Output the (x, y) coordinate of the center of the cell containing the given text.  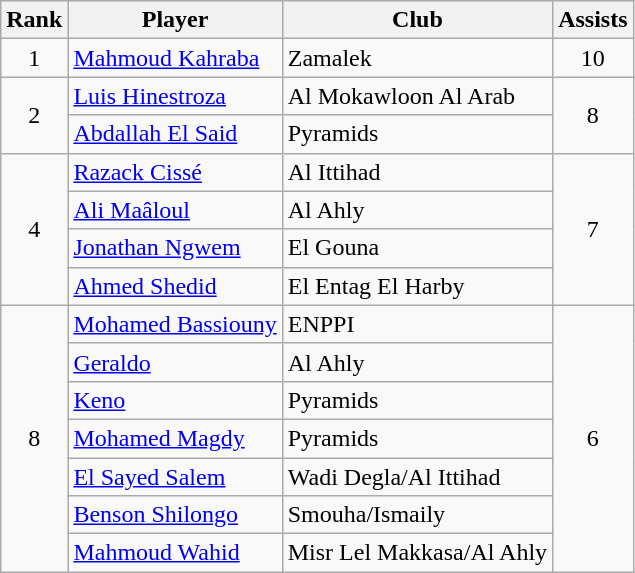
Jonathan Ngwem (175, 248)
10 (593, 58)
Rank (34, 20)
ENPPI (417, 324)
Keno (175, 400)
Razack Cissé (175, 172)
Benson Shilongo (175, 515)
Mahmoud Kahraba (175, 58)
El Sayed Salem (175, 477)
El Entag El Harby (417, 286)
Assists (593, 20)
Club (417, 20)
1 (34, 58)
Luis Hinestroza (175, 96)
4 (34, 229)
Zamalek (417, 58)
Mohamed Magdy (175, 438)
7 (593, 229)
6 (593, 438)
2 (34, 115)
Mahmoud Wahid (175, 553)
Wadi Degla/Al Ittihad (417, 477)
Al Ittihad (417, 172)
Misr Lel Makkasa/Al Ahly (417, 553)
Smouha/Ismaily (417, 515)
Al Mokawloon Al Arab (417, 96)
Mohamed Bassiouny (175, 324)
El Gouna (417, 248)
Abdallah El Said (175, 134)
Player (175, 20)
Ali Maâloul (175, 210)
Ahmed Shedid (175, 286)
Geraldo (175, 362)
